Capture the cell that displays the provided text and extract its [x, y] central coordinate. 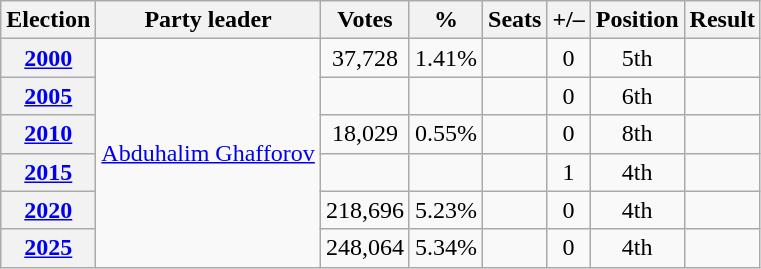
218,696 [364, 210]
+/– [568, 20]
1 [568, 172]
Seats [515, 20]
5.34% [446, 248]
0.55% [446, 134]
37,728 [364, 58]
Votes [364, 20]
5th [637, 58]
248,064 [364, 248]
1.41% [446, 58]
8th [637, 134]
2010 [48, 134]
2025 [48, 248]
2015 [48, 172]
% [446, 20]
18,029 [364, 134]
2005 [48, 96]
Abduhalim Ghafforov [208, 153]
Result [722, 20]
6th [637, 96]
Position [637, 20]
2000 [48, 58]
2020 [48, 210]
Party leader [208, 20]
Election [48, 20]
5.23% [446, 210]
